Capture the cell that displays the provided text and extract its [X, Y] central coordinate. 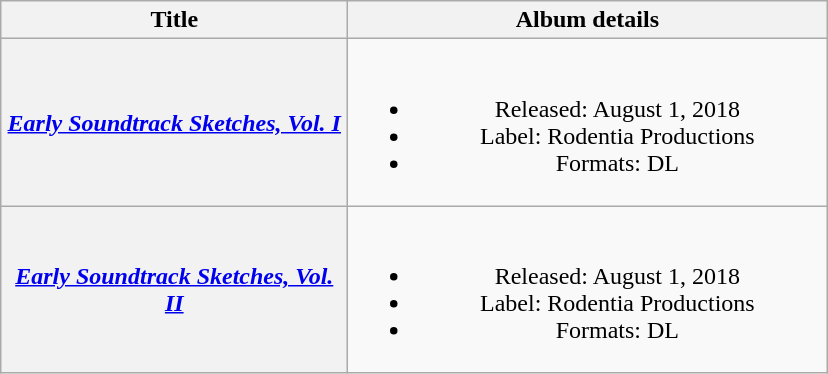
Early Soundtrack Sketches, Vol. I [174, 122]
Title [174, 20]
Album details [588, 20]
Early Soundtrack Sketches, Vol. II [174, 290]
